Provide the [X, Y] coordinate of the cell's center where the given text is located.  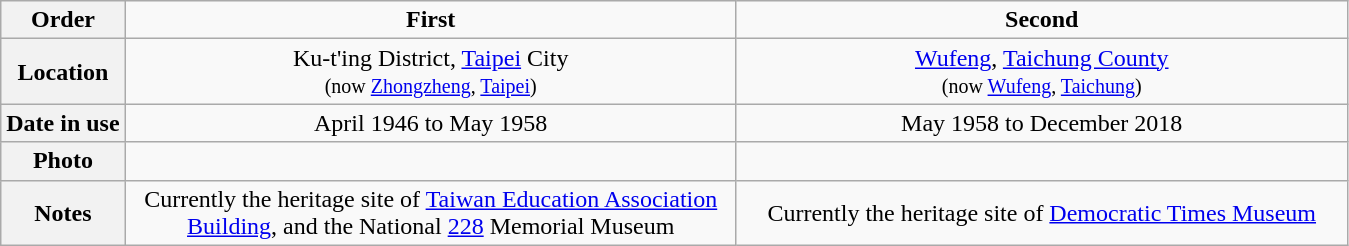
Date in use [63, 123]
Photo [63, 161]
May 1958 to December 2018 [1042, 123]
Ku-t'ing District, Taipei City(now Zhongzheng, Taipei) [430, 72]
April 1946 to May 1958 [430, 123]
Location [63, 72]
Second [1042, 20]
Wufeng, Taichung County(now Wufeng, Taichung) [1042, 72]
Order [63, 20]
First [430, 20]
Notes [63, 212]
Currently the heritage site of Democratic Times Museum [1042, 212]
Currently the heritage site of Taiwan Education Association Building, and the National 228 Memorial Museum [430, 212]
